Return [X, Y] of the center of cell containing provided text 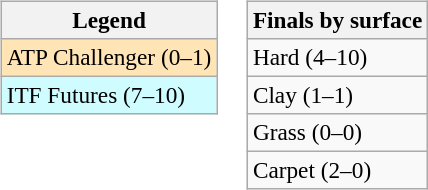
Grass (0–0) [337, 133]
Finals by surface [337, 20]
Clay (1–1) [337, 95]
Hard (4–10) [337, 57]
ATP Challenger (0–1) [108, 57]
Carpet (2–0) [337, 171]
Legend [108, 20]
ITF Futures (7–10) [108, 95]
